Extract the [X, Y] coordinate from the center of the cell holding the provided text.  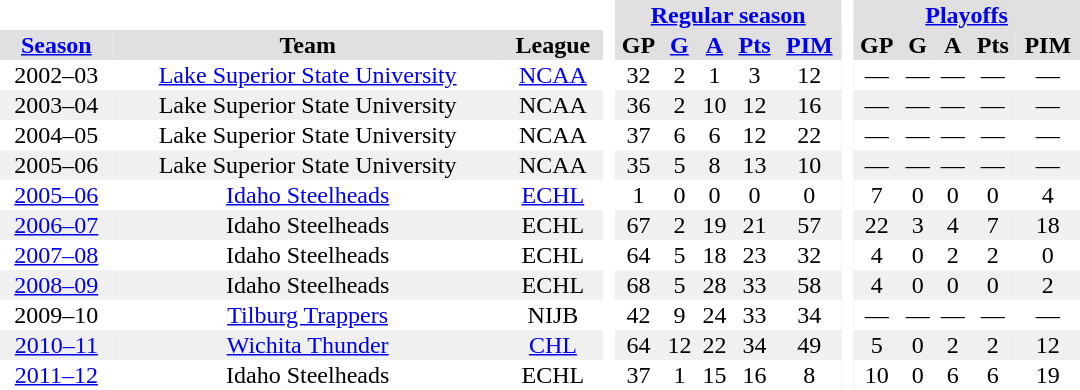
9 [680, 315]
35 [638, 165]
NIJB [554, 315]
Team [308, 45]
2007–08 [56, 255]
13 [754, 165]
2008–09 [56, 285]
21 [754, 225]
15 [714, 375]
58 [809, 285]
2003–04 [56, 105]
Playoffs [966, 15]
2004–05 [56, 135]
Season [56, 45]
67 [638, 225]
2011–12 [56, 375]
36 [638, 105]
2009–10 [56, 315]
Tilburg Trappers [308, 315]
League [554, 45]
49 [809, 345]
2006–07 [56, 225]
28 [714, 285]
2010–11 [56, 345]
42 [638, 315]
23 [754, 255]
Wichita Thunder [308, 345]
24 [714, 315]
57 [809, 225]
CHL [554, 345]
Regular season [728, 15]
68 [638, 285]
2002–03 [56, 75]
